Search for the cell housing the specified text and yield its (x, y) center coordinate. 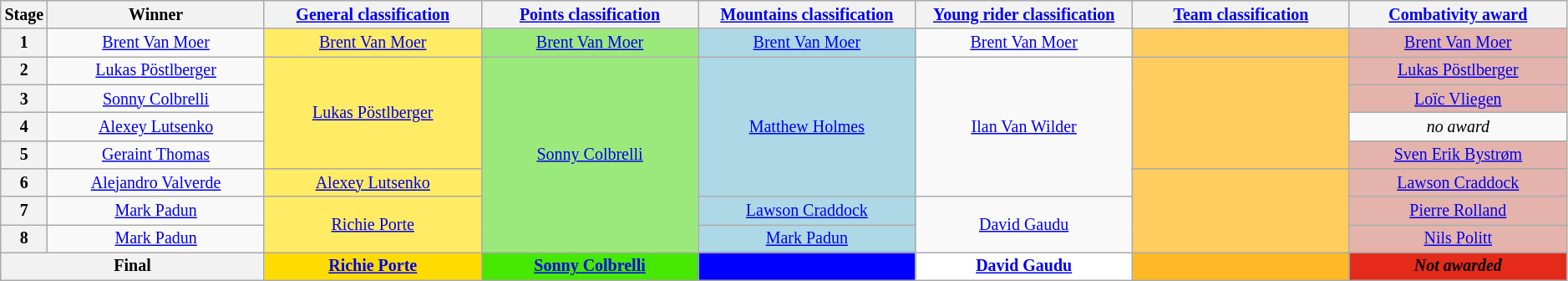
Nils Politt (1458, 239)
Points classification (590, 15)
Alejandro Valverde (155, 182)
4 (24, 127)
Matthew Holmes (807, 127)
2 (24, 70)
Combativity award (1458, 15)
no award (1458, 127)
Geraint Thomas (155, 154)
Young rider classification (1024, 15)
5 (24, 154)
Team classification (1241, 15)
Pierre Rolland (1458, 211)
Final (133, 266)
Sven Erik Bystrøm (1458, 154)
Not awarded (1458, 266)
6 (24, 182)
8 (24, 239)
Stage (24, 15)
Mountains classification (807, 15)
General classification (373, 15)
7 (24, 211)
Ilan Van Wilder (1024, 127)
Winner (155, 15)
1 (24, 43)
3 (24, 99)
Loïc Vliegen (1458, 99)
